Locate the cell with the specified text and output its [x, y] center coordinate. 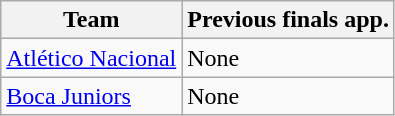
Previous finals app. [288, 20]
Team [92, 20]
Boca Juniors [92, 96]
Atlético Nacional [92, 58]
